Provide the (x, y) coordinate of the cell's center where the given text is located.  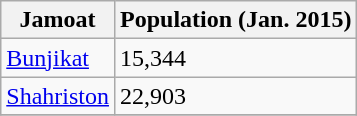
22,903 (235, 96)
Bunjikat (58, 58)
15,344 (235, 58)
Population (Jan. 2015) (235, 20)
Jamoat (58, 20)
Shahriston (58, 96)
